Return the (x, y) coordinate for the center point of the cell that contains the specified text.  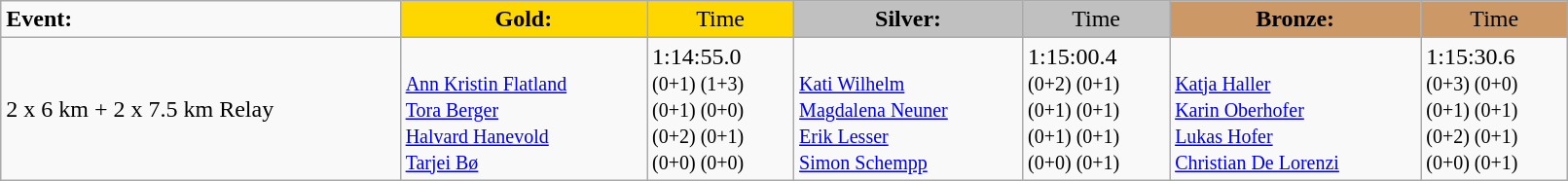
Katja HallerKarin OberhoferLukas HoferChristian De Lorenzi (1295, 109)
Event: (201, 19)
Gold: (524, 19)
Silver: (909, 19)
Ann Kristin FlatlandTora BergerHalvard HanevoldTarjei Bø (524, 109)
2 x 6 km + 2 x 7.5 km Relay (201, 109)
Kati WilhelmMagdalena NeunerErik LesserSimon Schempp (909, 109)
1:14:55.0(0+1) (1+3)(0+1) (0+0)(0+2) (0+1)(0+0) (0+0) (720, 109)
1:15:30.6(0+3) (0+0)(0+1) (0+1)(0+2) (0+1)(0+0) (0+1) (1495, 109)
Bronze: (1295, 19)
1:15:00.4(0+2) (0+1)(0+1) (0+1)(0+1) (0+1)(0+0) (0+1) (1096, 109)
